Capture the cell that displays the provided text and extract its [x, y] central coordinate. 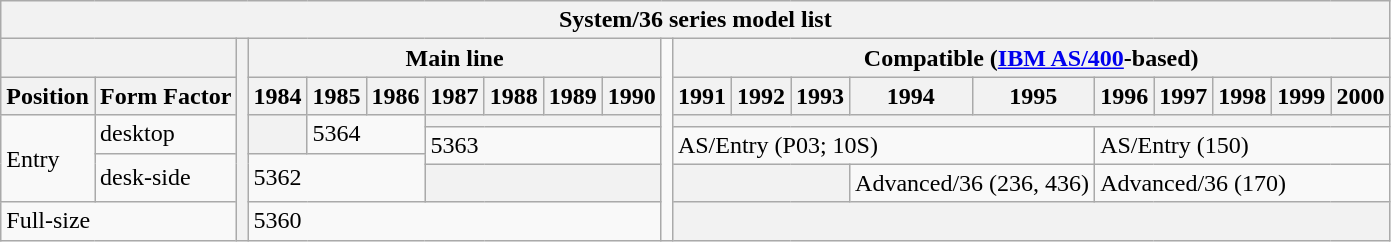
5360 [454, 221]
1990 [632, 96]
1986 [396, 96]
desktop [165, 134]
Compatible (IBM AS/400-based) [1031, 58]
5364 [366, 134]
1987 [454, 96]
1989 [572, 96]
Position [48, 96]
1993 [820, 96]
1985 [336, 96]
1999 [1302, 96]
1992 [760, 96]
Advanced/36 (236, 436) [972, 183]
1994 [912, 96]
Entry [48, 158]
1996 [1124, 96]
desk-side [165, 178]
Main line [454, 58]
1998 [1242, 96]
5362 [336, 178]
1995 [1034, 96]
2000 [1360, 96]
1988 [514, 96]
Advanced/36 (170) [1242, 183]
System/36 series model list [696, 20]
1997 [1184, 96]
Full-size [119, 221]
AS/Entry (P03; 10S) [883, 145]
5363 [543, 145]
1984 [278, 96]
1991 [702, 96]
Form Factor [165, 96]
AS/Entry (150) [1242, 145]
